Extract the (x, y) coordinate from the center of the cell holding the provided text.  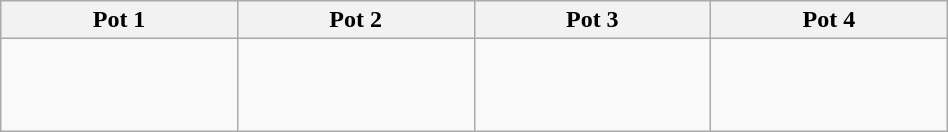
Pot 3 (592, 20)
Pot 2 (356, 20)
Pot 1 (120, 20)
Pot 4 (830, 20)
